Pinpoint the cell where the given text exists, returning its [X, Y] midpoint coordinate. 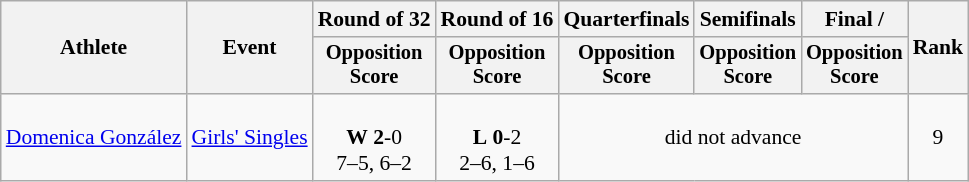
Round of 16 [498, 19]
Rank [938, 48]
Girls' Singles [249, 138]
Final / [854, 19]
did not advance [732, 138]
L 0-2 2–6, 1–6 [498, 138]
Event [249, 48]
Semifinals [748, 19]
Athlete [94, 48]
9 [938, 138]
Domenica González [94, 138]
Quarterfinals [626, 19]
W 2-0 7–5, 6–2 [374, 138]
Round of 32 [374, 19]
